Search for the cell housing the specified text and yield its [X, Y] center coordinate. 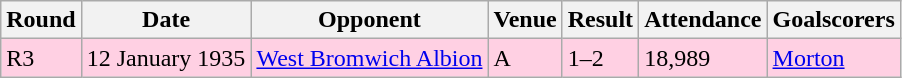
R3 [41, 58]
A [525, 58]
Venue [525, 20]
Round [41, 20]
18,989 [703, 58]
12 January 1935 [166, 58]
Result [600, 20]
Date [166, 20]
Attendance [703, 20]
Opponent [370, 20]
Goalscorers [834, 20]
Morton [834, 58]
1–2 [600, 58]
West Bromwich Albion [370, 58]
